Determine the (x, y) coordinate at the center of the cell enclosing the given text.  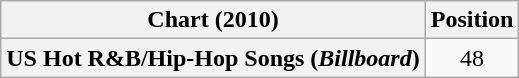
US Hot R&B/Hip-Hop Songs (Billboard) (213, 58)
Chart (2010) (213, 20)
48 (472, 58)
Position (472, 20)
